Return the [X, Y] coordinate for the center point of the cell that contains the specified text.  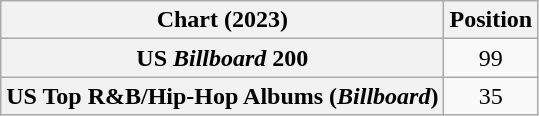
Position [491, 20]
99 [491, 58]
35 [491, 96]
US Top R&B/Hip-Hop Albums (Billboard) [222, 96]
US Billboard 200 [222, 58]
Chart (2023) [222, 20]
